Extract the [X, Y] coordinate from the center of the cell holding the provided text.  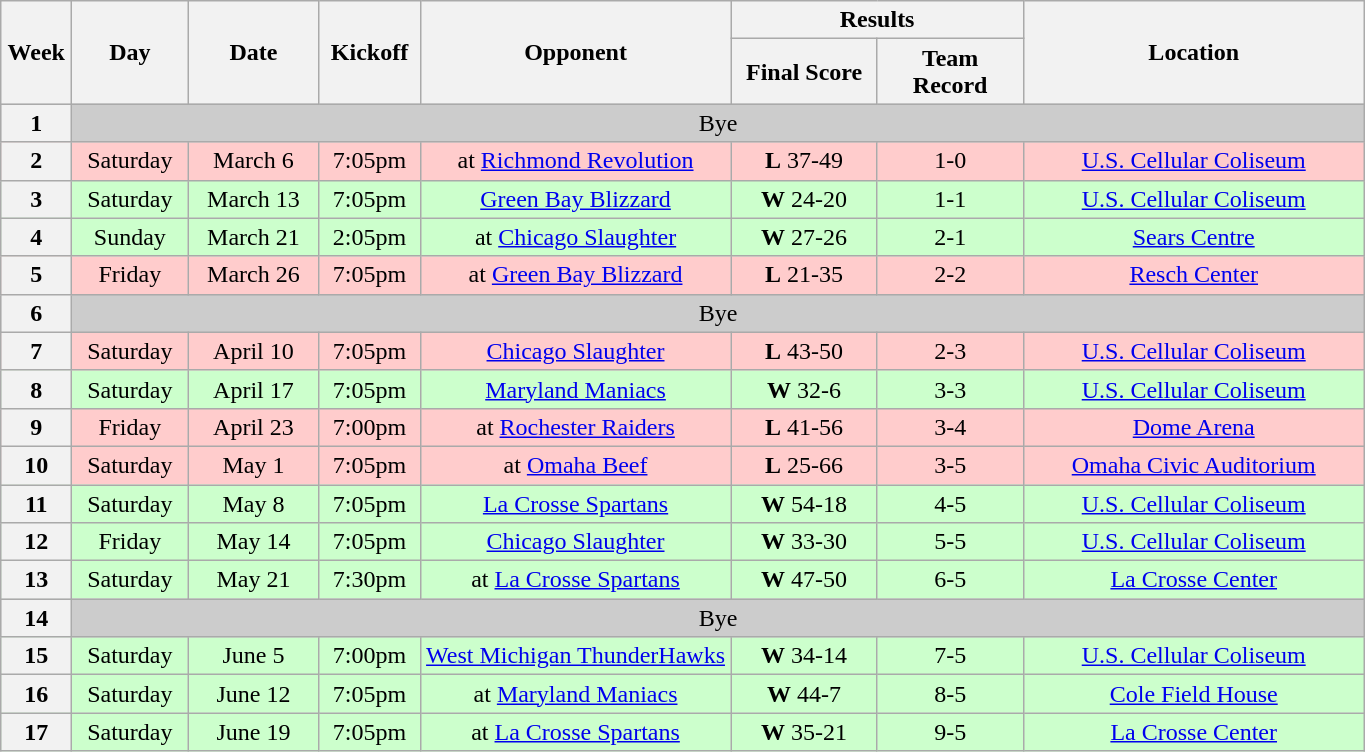
W 33-30 [804, 542]
W 47-50 [804, 580]
13 [36, 580]
4-5 [950, 503]
June 12 [254, 694]
2-3 [950, 351]
1-0 [950, 161]
L 41-56 [804, 427]
Omaha Civic Auditorium [1194, 465]
March 6 [254, 161]
May 21 [254, 580]
7 [36, 351]
Kickoff [370, 52]
March 26 [254, 275]
W 27-26 [804, 237]
at Chicago Slaughter [576, 237]
8-5 [950, 694]
14 [36, 618]
L 37-49 [804, 161]
16 [36, 694]
W 44-7 [804, 694]
3 [36, 199]
3-4 [950, 427]
May 1 [254, 465]
Opponent [576, 52]
15 [36, 656]
3-3 [950, 389]
June 19 [254, 732]
2:05pm [370, 237]
June 5 [254, 656]
West Michigan ThunderHawks [576, 656]
April 10 [254, 351]
May 14 [254, 542]
L 25-66 [804, 465]
Week [36, 52]
April 23 [254, 427]
Resch Center [1194, 275]
Final Score [804, 72]
2-1 [950, 237]
6 [36, 313]
Results [877, 20]
7-5 [950, 656]
at Maryland Maniacs [576, 694]
3-5 [950, 465]
March 21 [254, 237]
W 32-6 [804, 389]
9 [36, 427]
1-1 [950, 199]
6-5 [950, 580]
March 13 [254, 199]
Maryland Maniacs [576, 389]
Dome Arena [1194, 427]
L 43-50 [804, 351]
7:30pm [370, 580]
17 [36, 732]
9-5 [950, 732]
5-5 [950, 542]
W 54-18 [804, 503]
W 34-14 [804, 656]
W 24-20 [804, 199]
Cole Field House [1194, 694]
at Omaha Beef [576, 465]
1 [36, 123]
Sears Centre [1194, 237]
Day [130, 52]
5 [36, 275]
Date [254, 52]
April 17 [254, 389]
L 21-35 [804, 275]
at Richmond Revolution [576, 161]
Sunday [130, 237]
2-2 [950, 275]
10 [36, 465]
12 [36, 542]
Green Bay Blizzard [576, 199]
W 35-21 [804, 732]
2 [36, 161]
Location [1194, 52]
at Green Bay Blizzard [576, 275]
11 [36, 503]
Team Record [950, 72]
at Rochester Raiders [576, 427]
8 [36, 389]
May 8 [254, 503]
4 [36, 237]
La Crosse Spartans [576, 503]
